For the text-containing cell, return its midpoint in (x, y) coordinate format. 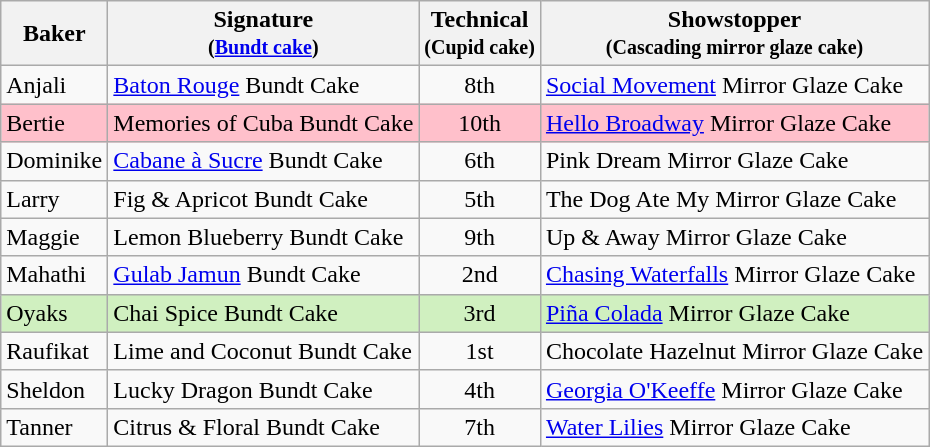
Raufikat (54, 351)
Chocolate Hazelnut Mirror Glaze Cake (734, 351)
Bertie (54, 123)
Maggie (54, 237)
Lime and Coconut Bundt Cake (264, 351)
8th (480, 85)
Water Lilies Mirror Glaze Cake (734, 427)
Tanner (54, 427)
Social Movement Mirror Glaze Cake (734, 85)
2nd (480, 275)
Sheldon (54, 389)
Chasing Waterfalls Mirror Glaze Cake (734, 275)
Citrus & Floral Bundt Cake (264, 427)
Cabane à Sucre Bundt Cake (264, 161)
Baton Rouge Bundt Cake (264, 85)
Up & Away Mirror Glaze Cake (734, 237)
1st (480, 351)
Hello Broadway Mirror Glaze Cake (734, 123)
The Dog Ate My Mirror Glaze Cake (734, 199)
Baker (54, 34)
5th (480, 199)
9th (480, 237)
Pink Dream Mirror Glaze Cake (734, 161)
3rd (480, 313)
4th (480, 389)
Chai Spice Bundt Cake (264, 313)
Dominike (54, 161)
Piña Colada Mirror Glaze Cake (734, 313)
Mahathi (54, 275)
10th (480, 123)
Anjali (54, 85)
Lucky Dragon Bundt Cake (264, 389)
Memories of Cuba Bundt Cake (264, 123)
Fig & Apricot Bundt Cake (264, 199)
Showstopper(Cascading mirror glaze cake) (734, 34)
Gulab Jamun Bundt Cake (264, 275)
7th (480, 427)
6th (480, 161)
Lemon Blueberry Bundt Cake (264, 237)
Signature(Bundt cake) (264, 34)
Georgia O'Keeffe Mirror Glaze Cake (734, 389)
Technical(Cupid cake) (480, 34)
Oyaks (54, 313)
Larry (54, 199)
